Return the [x, y] coordinate for the center point of the cell that contains the specified text.  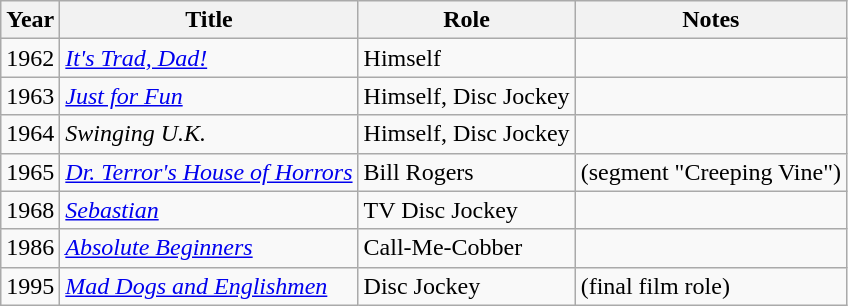
1965 [30, 172]
1962 [30, 58]
1968 [30, 210]
Sebastian [209, 210]
Absolute Beginners [209, 248]
Call-Me-Cobber [466, 248]
Himself [466, 58]
Disc Jockey [466, 286]
Notes [710, 20]
1963 [30, 96]
(final film role) [710, 286]
Dr. Terror's House of Horrors [209, 172]
Just for Fun [209, 96]
Year [30, 20]
It's Trad, Dad! [209, 58]
Bill Rogers [466, 172]
Title [209, 20]
Mad Dogs and Englishmen [209, 286]
1986 [30, 248]
(segment "Creeping Vine") [710, 172]
Swinging U.K. [209, 134]
TV Disc Jockey [466, 210]
Role [466, 20]
1995 [30, 286]
1964 [30, 134]
